For the text-containing cell, return its midpoint in [x, y] coordinate format. 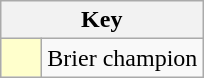
Key [102, 20]
Brier champion [122, 58]
